Find where the given text appears and provide that cell's center as (x, y) coordinate. 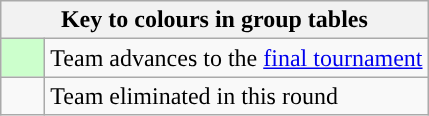
Team advances to the final tournament (236, 58)
Key to colours in group tables (214, 20)
Team eliminated in this round (236, 96)
